Return [x, y] of the center of cell containing provided text 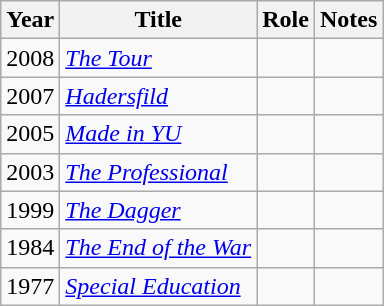
Special Education [158, 286]
The Tour [158, 58]
The Professional [158, 172]
1977 [30, 286]
Made in YU [158, 134]
Year [30, 20]
2003 [30, 172]
Hadersfild [158, 96]
2007 [30, 96]
2005 [30, 134]
Notes [348, 20]
The End of the War [158, 248]
The Dagger [158, 210]
1999 [30, 210]
1984 [30, 248]
Role [286, 20]
Title [158, 20]
2008 [30, 58]
